Scan for the cell matching the given text and deliver its [X, Y] coordinate at center. 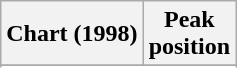
Peakposition [189, 34]
Chart (1998) [72, 34]
